Scan for the cell matching the given text and deliver its (x, y) coordinate at center. 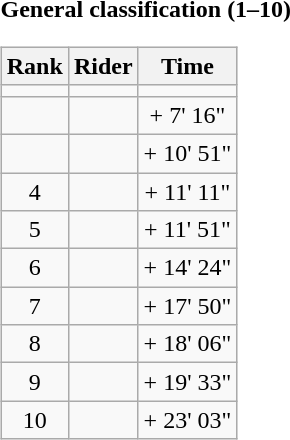
4 (34, 191)
+ 17' 50" (188, 306)
10 (34, 420)
+ 10' 51" (188, 153)
5 (34, 230)
9 (34, 382)
+ 11' 11" (188, 191)
+ 23' 03" (188, 420)
8 (34, 344)
Rank (34, 66)
7 (34, 306)
+ 11' 51" (188, 230)
Time (188, 66)
Rider (103, 66)
+ 7' 16" (188, 115)
+ 19' 33" (188, 382)
6 (34, 268)
+ 18' 06" (188, 344)
+ 14' 24" (188, 268)
